Capture the cell that displays the provided text and extract its [x, y] central coordinate. 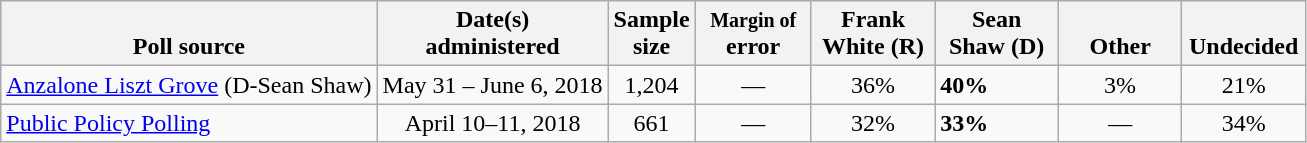
Poll source [189, 34]
Other [1120, 34]
April 10–11, 2018 [492, 123]
40% [997, 85]
FrankWhite (R) [873, 34]
Date(s)administered [492, 34]
Undecided [1244, 34]
1,204 [652, 85]
Samplesize [652, 34]
Margin oferror [753, 34]
36% [873, 85]
661 [652, 123]
33% [997, 123]
Public Policy Polling [189, 123]
21% [1244, 85]
32% [873, 123]
34% [1244, 123]
May 31 – June 6, 2018 [492, 85]
Anzalone Liszt Grove (D-Sean Shaw) [189, 85]
3% [1120, 85]
SeanShaw (D) [997, 34]
